Search for the cell housing the specified text and yield its (x, y) center coordinate. 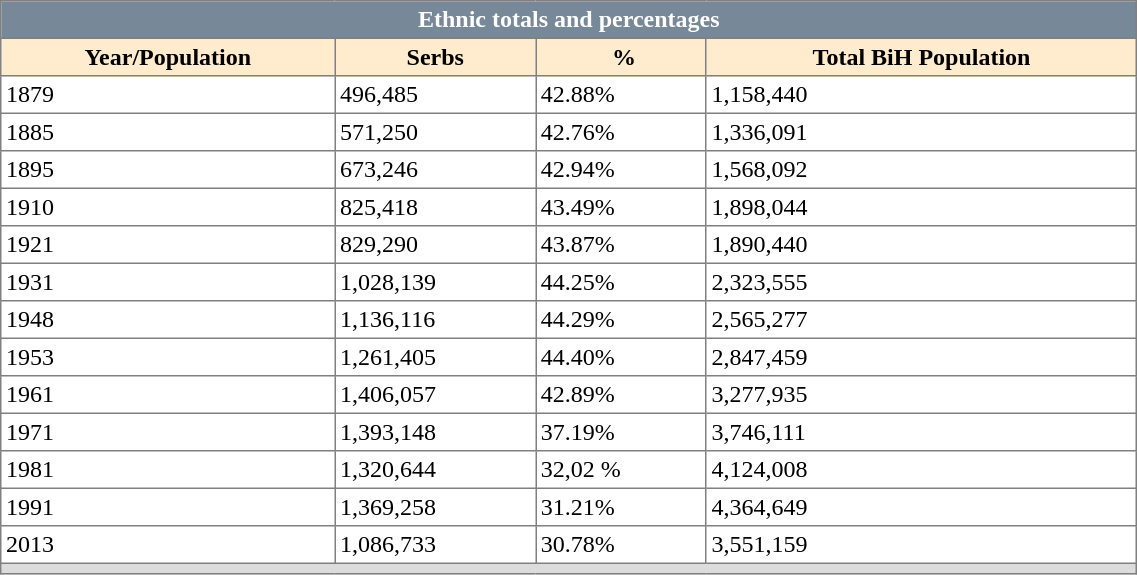
3,277,935 (922, 395)
42.88% (622, 95)
1953 (168, 357)
1,158,440 (922, 95)
44.29% (622, 320)
1921 (168, 245)
1,369,258 (436, 507)
1,568,092 (922, 170)
571,250 (436, 132)
43.49% (622, 207)
1,136,116 (436, 320)
1910 (168, 207)
3,746,111 (922, 432)
Serbs (436, 57)
44.25% (622, 282)
2,565,277 (922, 320)
Total BiH Population (922, 57)
Ethnic totals and percentages (569, 20)
% (622, 57)
829,290 (436, 245)
1981 (168, 470)
32,02 % (622, 470)
1971 (168, 432)
1,261,405 (436, 357)
1,406,057 (436, 395)
1961 (168, 395)
1885 (168, 132)
3,551,159 (922, 545)
1,028,139 (436, 282)
43.87% (622, 245)
2,323,555 (922, 282)
1895 (168, 170)
Year/Population (168, 57)
42.76% (622, 132)
42.89% (622, 395)
1,898,044 (922, 207)
4,364,649 (922, 507)
37.19% (622, 432)
1,393,148 (436, 432)
496,485 (436, 95)
1931 (168, 282)
1,320,644 (436, 470)
31.21% (622, 507)
2013 (168, 545)
1991 (168, 507)
825,418 (436, 207)
1948 (168, 320)
2,847,459 (922, 357)
1879 (168, 95)
42.94% (622, 170)
673,246 (436, 170)
1,336,091 (922, 132)
1,890,440 (922, 245)
44.40% (622, 357)
1,086,733 (436, 545)
4,124,008 (922, 470)
30.78% (622, 545)
